Identify which cell holds the provided text, then report its [x, y] central coordinate. 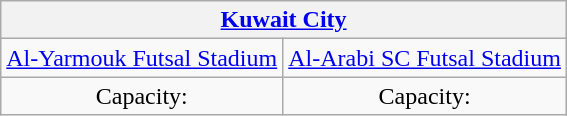
Al-Arabi SC Futsal Stadium [425, 58]
Al-Yarmouk Futsal Stadium [142, 58]
Kuwait City [284, 20]
